Locate the cell with the specified text and output its (X, Y) center coordinate. 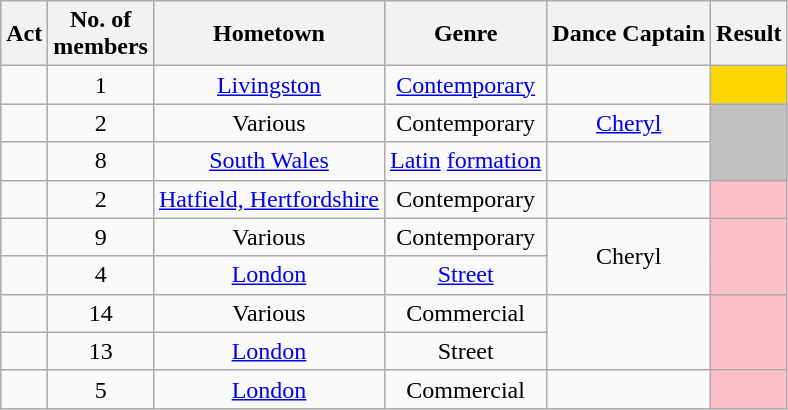
Latin formation (465, 161)
8 (101, 161)
5 (101, 389)
Result (749, 34)
14 (101, 313)
13 (101, 351)
9 (101, 237)
1 (101, 85)
Dance Captain (629, 34)
4 (101, 275)
Hatfield, Hertfordshire (268, 199)
Genre (465, 34)
South Wales (268, 161)
Act (24, 34)
Hometown (268, 34)
No. ofmembers (101, 34)
Livingston (268, 85)
